Extract the (x, y) coordinate from the center of the cell holding the provided text.  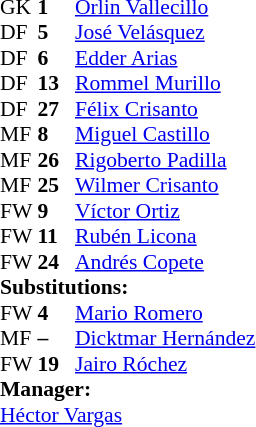
Andrés Copete (165, 262)
Víctor Ortiz (165, 211)
Substitutions: (128, 287)
13 (57, 83)
Miguel Castillo (165, 135)
José Velásquez (165, 33)
Mario Romero (165, 313)
– (57, 339)
26 (57, 160)
11 (57, 237)
Wilmer Crisanto (165, 185)
9 (57, 211)
Félix Crisanto (165, 109)
4 (57, 313)
6 (57, 58)
Dicktmar Hernández (165, 339)
Rommel Murillo (165, 83)
27 (57, 109)
25 (57, 185)
8 (57, 135)
Jairo Róchez (165, 364)
5 (57, 33)
Manager: (128, 389)
19 (57, 364)
Rigoberto Padilla (165, 160)
Edder Arias (165, 58)
24 (57, 262)
Rubén Licona (165, 237)
